Output the [x, y] coordinate of the center of the cell containing the given text.  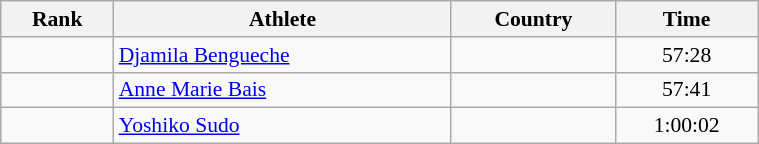
Time [687, 19]
Country [533, 19]
1:00:02 [687, 126]
Athlete [283, 19]
Rank [58, 19]
57:28 [687, 55]
Djamila Bengueche [283, 55]
Anne Marie Bais [283, 90]
Yoshiko Sudo [283, 126]
57:41 [687, 90]
